Provide the (x, y) coordinate of the cell's center where the given text is located.  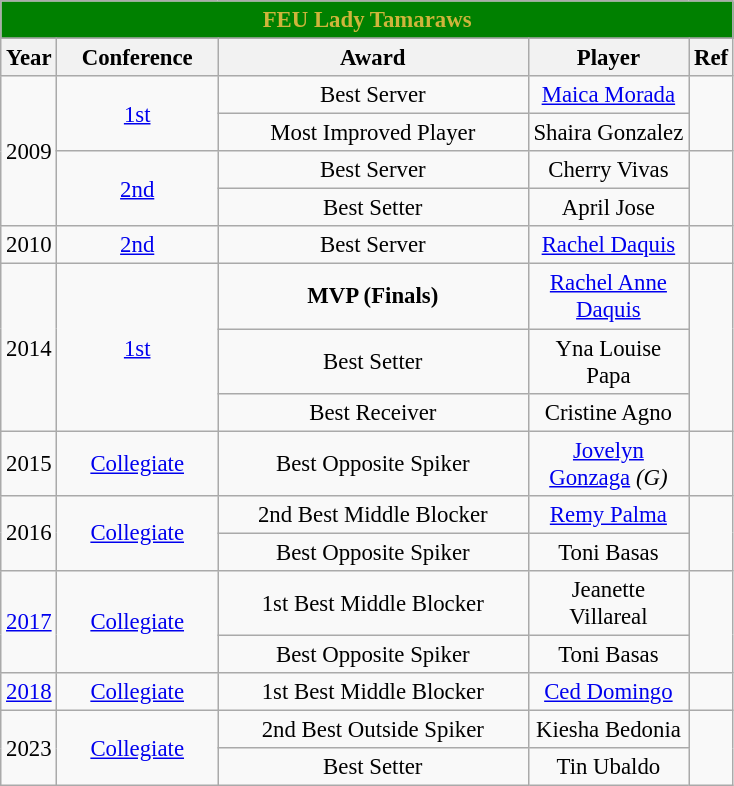
Cherry Vivas (608, 170)
Player (608, 58)
2009 (29, 151)
Jovelyn Gonzaga (G) (608, 464)
2023 (29, 748)
2010 (29, 245)
Conference (138, 58)
Ref (712, 58)
Cristine Agno (608, 412)
Yna Louise Papa (608, 362)
Tin Ubaldo (608, 767)
2nd Best Middle Blocker (374, 514)
2017 (29, 622)
Maica Morada (608, 95)
Jeanette Villareal (608, 604)
Rachel Anne Daquis (608, 296)
2nd Best Outside Spiker (374, 729)
Kiesha Bedonia (608, 729)
April Jose (608, 208)
Best Receiver (374, 412)
Award (374, 58)
2014 (29, 348)
2015 (29, 464)
Year (29, 58)
Remy Palma (608, 514)
MVP (Finals) (374, 296)
Rachel Daquis (608, 245)
Ced Domingo (608, 692)
Shaira Gonzalez (608, 133)
Most Improved Player (374, 133)
FEU Lady Tamaraws (368, 20)
2018 (29, 692)
2016 (29, 532)
